Pinpoint the cell where the given text exists, returning its [x, y] midpoint coordinate. 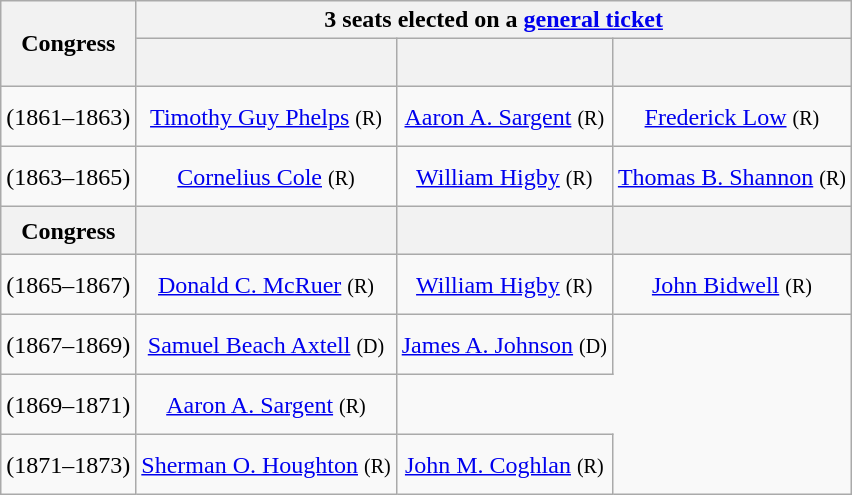
(1861–1863) [68, 117]
Timothy Guy Phelps (R) [266, 117]
Cornelius Cole (R) [266, 177]
(1867–1869) [68, 345]
3 seats elected on a general ticket [494, 20]
Sherman O. Houghton (R) [266, 465]
John Bidwell (R) [732, 285]
James A. Johnson (D) [504, 345]
(1869–1871) [68, 405]
Samuel Beach Axtell (D) [266, 345]
John M. Coghlan (R) [504, 465]
Thomas B. Shannon (R) [732, 177]
(1871–1873) [68, 465]
(1863–1865) [68, 177]
Frederick Low (R) [732, 117]
Donald C. McRuer (R) [266, 285]
(1865–1867) [68, 285]
